Output the [x, y] coordinate of the center of the cell containing the given text.  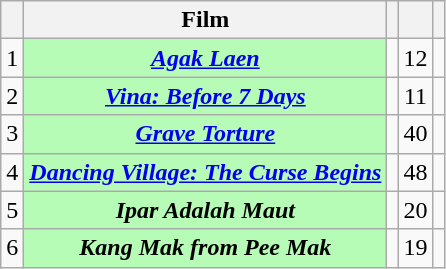
Ipar Adalah Maut [206, 210]
11 [416, 96]
Film [206, 20]
12 [416, 58]
4 [12, 172]
Dancing Village: The Curse Begins [206, 172]
19 [416, 248]
Agak Laen [206, 58]
40 [416, 134]
Vina: Before 7 Days [206, 96]
Kang Mak from Pee Mak [206, 248]
6 [12, 248]
Grave Torture [206, 134]
3 [12, 134]
1 [12, 58]
5 [12, 210]
20 [416, 210]
48 [416, 172]
2 [12, 96]
